Return the [x, y] coordinate for the center point of the cell that contains the specified text.  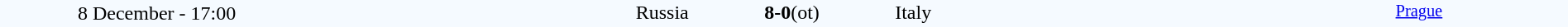
Prague [1419, 13]
Italy [1082, 12]
8-0(ot) [791, 12]
Russia [501, 12]
8 December - 17:00 [157, 13]
